Scan for the cell matching the given text and deliver its (X, Y) coordinate at center. 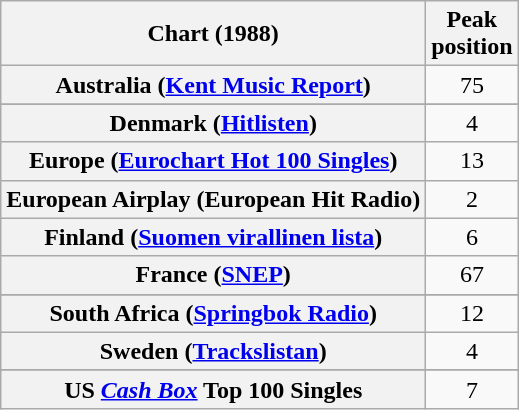
US Cash Box Top 100 Singles (214, 389)
13 (472, 161)
South Africa (Springbok Radio) (214, 313)
6 (472, 237)
12 (472, 313)
75 (472, 85)
67 (472, 275)
Peakposition (472, 34)
Chart (1988) (214, 34)
Denmark (Hitlisten) (214, 123)
7 (472, 389)
European Airplay (European Hit Radio) (214, 199)
2 (472, 199)
Finland (Suomen virallinen lista) (214, 237)
France (SNEP) (214, 275)
Europe (Eurochart Hot 100 Singles) (214, 161)
Australia (Kent Music Report) (214, 85)
Sweden (Trackslistan) (214, 351)
